Find where the given text appears and provide that cell's center as [x, y] coordinate. 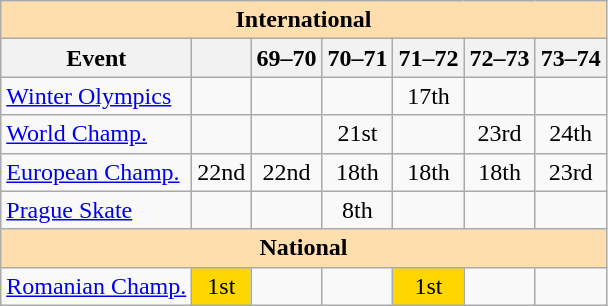
24th [570, 134]
Winter Olympics [96, 96]
Prague Skate [96, 210]
70–71 [358, 58]
Romanian Champ. [96, 286]
71–72 [428, 58]
8th [358, 210]
17th [428, 96]
Event [96, 58]
International [304, 20]
National [304, 248]
World Champ. [96, 134]
73–74 [570, 58]
69–70 [286, 58]
European Champ. [96, 172]
21st [358, 134]
72–73 [500, 58]
